Extract the [x, y] coordinate from the center of the cell holding the provided text.  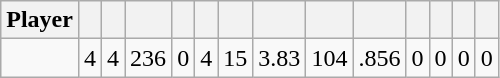
15 [236, 58]
.856 [380, 58]
104 [330, 58]
Player [40, 20]
236 [148, 58]
3.83 [280, 58]
